For the text-containing cell, return its midpoint in (X, Y) coordinate format. 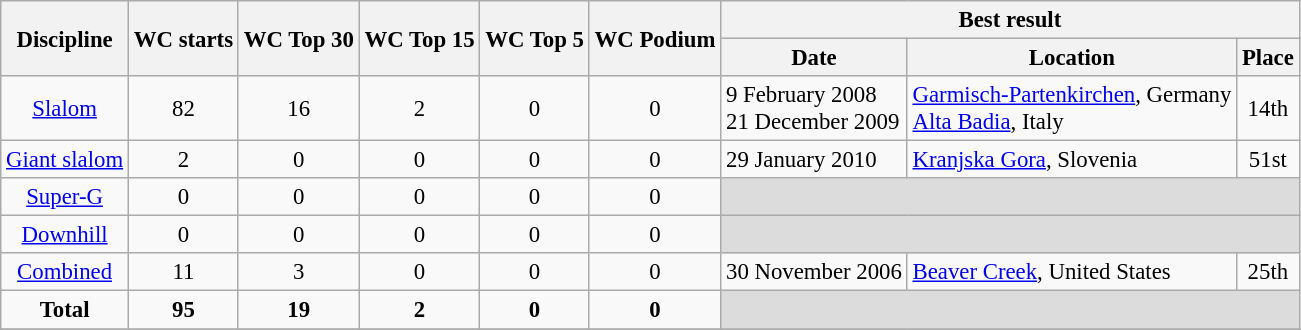
WC Top 5 (534, 38)
Best result (1010, 20)
3 (298, 273)
Discipline (65, 38)
30 November 2006 (814, 273)
Downhill (65, 235)
WC Top 15 (420, 38)
Location (1072, 58)
Total (65, 310)
Giant slalom (65, 160)
Kranjska Gora, Slovenia (1072, 160)
WC Top 30 (298, 38)
Super-G (65, 197)
25th (1268, 273)
Combined (65, 273)
14th (1268, 108)
51st (1268, 160)
19 (298, 310)
82 (183, 108)
Place (1268, 58)
29 January 2010 (814, 160)
Date (814, 58)
WC Podium (654, 38)
16 (298, 108)
Beaver Creek, United States (1072, 273)
Garmisch-Partenkirchen, Germany Alta Badia, Italy (1072, 108)
WC starts (183, 38)
Slalom (65, 108)
95 (183, 310)
11 (183, 273)
9 February 2008 21 December 2009 (814, 108)
